Detect which cell encompasses the target text, then output its (x, y) center coordinate. 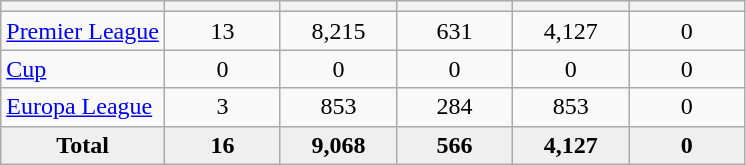
13 (222, 31)
Europa League (83, 107)
16 (222, 145)
284 (455, 107)
8,215 (338, 31)
9,068 (338, 145)
566 (455, 145)
Premier League (83, 31)
Total (83, 145)
Cup (83, 69)
631 (455, 31)
3 (222, 107)
